Determine the [x, y] coordinate at the center of the cell enclosing the given text.  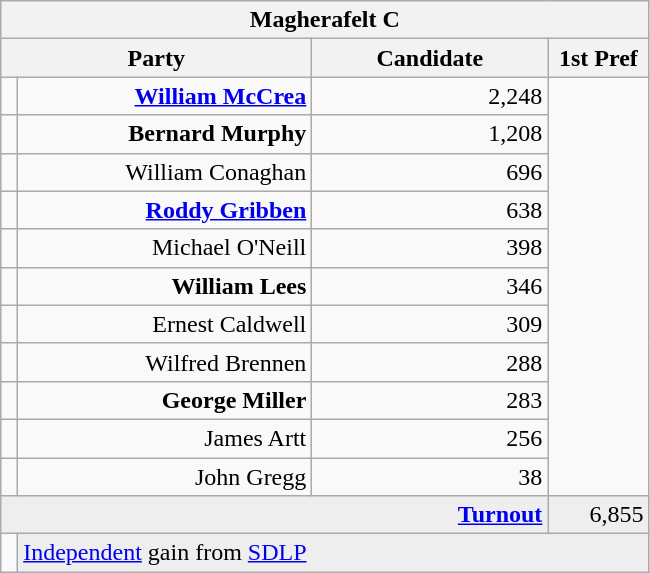
638 [430, 210]
George Miller [165, 400]
Roddy Gribben [165, 210]
6,855 [598, 515]
309 [430, 324]
Wilfred Brennen [165, 362]
346 [430, 286]
John Gregg [165, 477]
38 [430, 477]
William Lees [165, 286]
Bernard Murphy [165, 134]
Turnout [274, 515]
Independent gain from SDLP [334, 553]
1st Pref [598, 58]
398 [430, 248]
William Conaghan [165, 172]
Party [156, 58]
1,208 [430, 134]
256 [430, 438]
288 [430, 362]
Ernest Caldwell [165, 324]
283 [430, 400]
Michael O'Neill [165, 248]
2,248 [430, 96]
James Artt [165, 438]
Magherafelt C [325, 20]
Candidate [430, 58]
William McCrea [165, 96]
696 [430, 172]
